Capture the cell that displays the provided text and extract its (x, y) central coordinate. 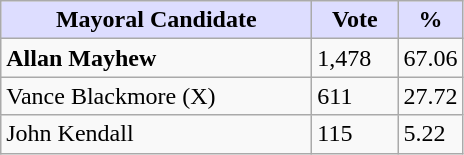
Allan Mayhew (156, 58)
27.72 (430, 96)
Vote (355, 20)
Mayoral Candidate (156, 20)
115 (355, 134)
67.06 (430, 58)
5.22 (430, 134)
Vance Blackmore (X) (156, 96)
John Kendall (156, 134)
611 (355, 96)
% (430, 20)
1,478 (355, 58)
